Scan for the cell matching the given text and deliver its (x, y) coordinate at center. 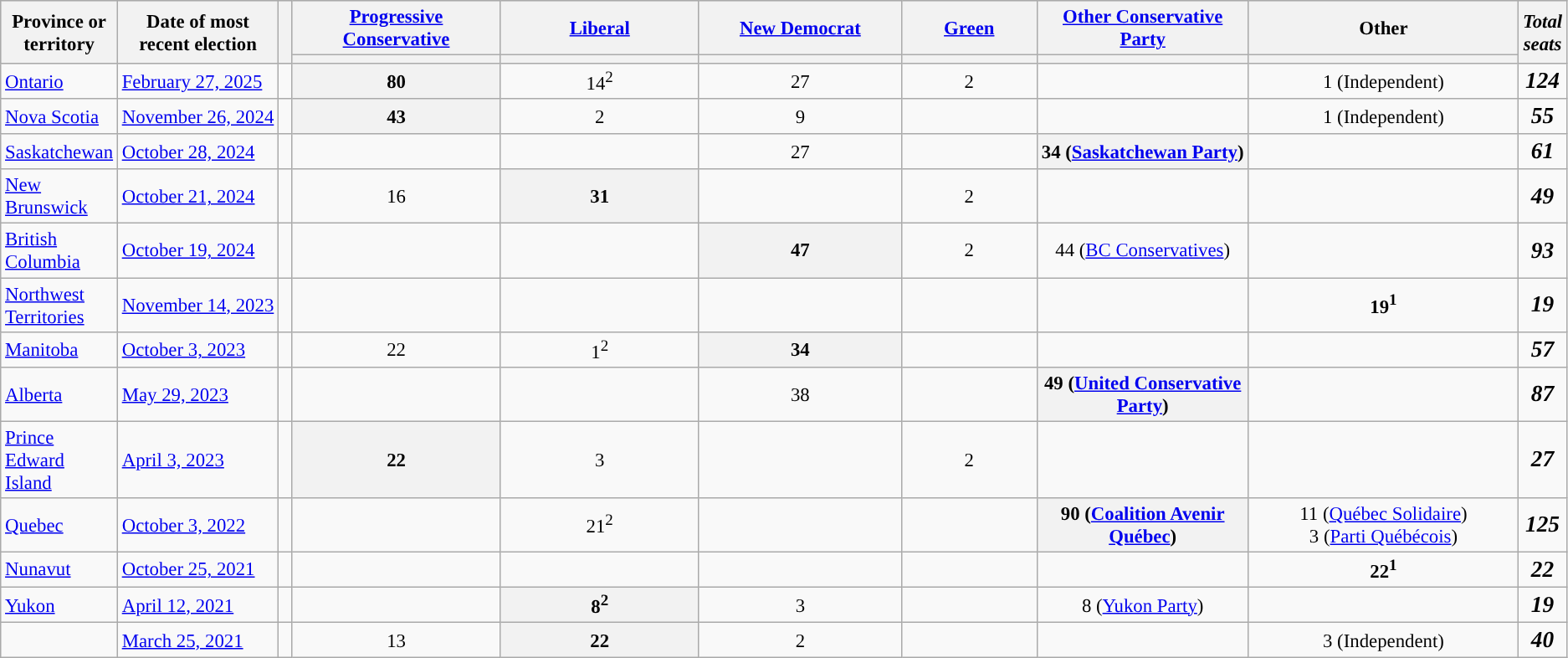
16 (397, 196)
November 26, 2024 (197, 116)
Prince Edward Island (59, 460)
October 21, 2024 (197, 196)
Total seats (1543, 32)
Manitoba (59, 349)
October 19, 2024 (197, 251)
93 (1543, 251)
47 (800, 251)
Quebec (59, 526)
Progressive Conservative (397, 28)
13 (397, 640)
October 3, 2023 (197, 349)
125 (1543, 526)
34 (800, 349)
8 (Yukon Party) (1143, 604)
82 (599, 604)
80 (397, 81)
Other (1383, 28)
November 14, 2023 (197, 305)
49 (1543, 196)
Other Conservative Party (1143, 28)
212 (599, 526)
October 28, 2024 (197, 152)
March 25, 2021 (197, 640)
October 25, 2021 (197, 569)
87 (1543, 393)
9 (800, 116)
Saskatchewan (59, 152)
221 (1383, 569)
April 3, 2023 (197, 460)
34 (Saskatchewan Party) (1143, 152)
49 (United Conservative Party) (1143, 393)
Yukon (59, 604)
40 (1543, 640)
11 (Québec Solidaire)3 (Parti Québécois) (1383, 526)
Nova Scotia (59, 116)
Alberta (59, 393)
44 (BC Conservatives) (1143, 251)
191 (1383, 305)
British Columbia (59, 251)
October 3, 2022 (197, 526)
Date of most recent election (197, 32)
New Democrat (800, 28)
Green (970, 28)
Northwest Territories (59, 305)
3 (Independent) (1383, 640)
February 27, 2025 (197, 81)
May 29, 2023 (197, 393)
43 (397, 116)
April 12, 2021 (197, 604)
38 (800, 393)
90 (Coalition Avenir Québec) (1143, 526)
Nunavut (59, 569)
55 (1543, 116)
57 (1543, 349)
New Brunswick (59, 196)
124 (1543, 81)
142 (599, 81)
31 (599, 196)
Liberal (599, 28)
Province or territory (59, 32)
61 (1543, 152)
Ontario (59, 81)
12 (599, 349)
